Locate the cell with the specified text and output its (x, y) center coordinate. 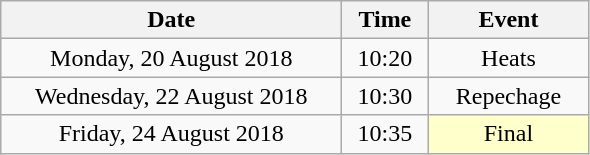
10:35 (385, 134)
Repechage (508, 96)
Event (508, 20)
Monday, 20 August 2018 (172, 58)
10:30 (385, 96)
Time (385, 20)
10:20 (385, 58)
Wednesday, 22 August 2018 (172, 96)
Date (172, 20)
Friday, 24 August 2018 (172, 134)
Final (508, 134)
Heats (508, 58)
